Identify which cell holds the provided text, then report its (x, y) central coordinate. 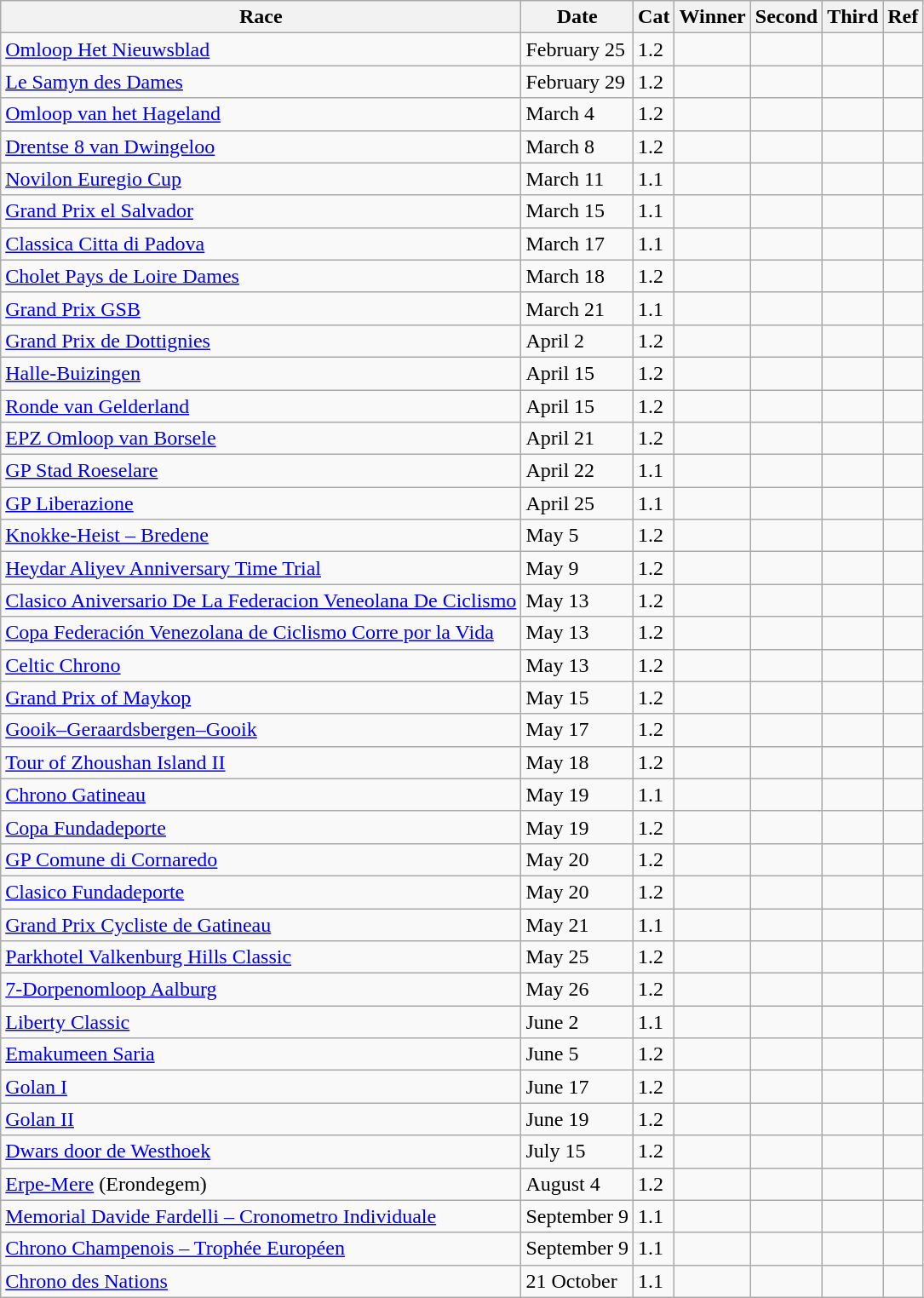
Ronde van Gelderland (261, 406)
GP Comune di Cornaredo (261, 859)
Clasico Fundadeporte (261, 892)
Race (261, 17)
Grand Prix de Dottignies (261, 341)
March 11 (577, 179)
Clasico Aniversario De La Federacion Veneolana De Ciclismo (261, 600)
Second (786, 17)
Grand Prix Cycliste de Gatineau (261, 924)
Celtic Chrono (261, 665)
Cat (654, 17)
May 9 (577, 568)
Cholet Pays de Loire Dames (261, 276)
Novilon Euregio Cup (261, 179)
Golan II (261, 1119)
April 25 (577, 503)
March 17 (577, 244)
August 4 (577, 1184)
May 18 (577, 762)
April 22 (577, 471)
June 17 (577, 1087)
Parkhotel Valkenburg Hills Classic (261, 957)
May 17 (577, 730)
Chrono Gatineau (261, 795)
Third (853, 17)
Date (577, 17)
Liberty Classic (261, 1022)
GP Liberazione (261, 503)
Grand Prix GSB (261, 308)
Erpe-Mere (Erondegem) (261, 1184)
21 October (577, 1281)
Ref (903, 17)
May 21 (577, 924)
April 21 (577, 439)
Gooik–Geraardsbergen–Gooik (261, 730)
Dwars door de Westhoek (261, 1152)
Omloop van het Hageland (261, 114)
Memorial Davide Fardelli – Cronometro Individuale (261, 1216)
June 2 (577, 1022)
June 5 (577, 1054)
March 18 (577, 276)
March 4 (577, 114)
May 15 (577, 698)
Heydar Aliyev Anniversary Time Trial (261, 568)
Golan I (261, 1087)
Winner (712, 17)
Omloop Het Nieuwsblad (261, 49)
May 5 (577, 536)
May 26 (577, 990)
EPZ Omloop van Borsele (261, 439)
June 19 (577, 1119)
February 25 (577, 49)
July 15 (577, 1152)
May 25 (577, 957)
Classica Citta di Padova (261, 244)
Knokke-Heist – Bredene (261, 536)
Emakumeen Saria (261, 1054)
Grand Prix of Maykop (261, 698)
Tour of Zhoushan Island II (261, 762)
Grand Prix el Salvador (261, 211)
GP Stad Roeselare (261, 471)
March 8 (577, 146)
7-Dorpenomloop Aalburg (261, 990)
March 15 (577, 211)
April 2 (577, 341)
February 29 (577, 82)
Halle-Buizingen (261, 373)
Le Samyn des Dames (261, 82)
Chrono Champenois – Trophée Européen (261, 1249)
Drentse 8 van Dwingeloo (261, 146)
Copa Fundadeporte (261, 827)
March 21 (577, 308)
Chrono des Nations (261, 1281)
Copa Federación Venezolana de Ciclismo Corre por la Vida (261, 633)
